From the cell containing the given text, extract its center point as [x, y] coordinate. 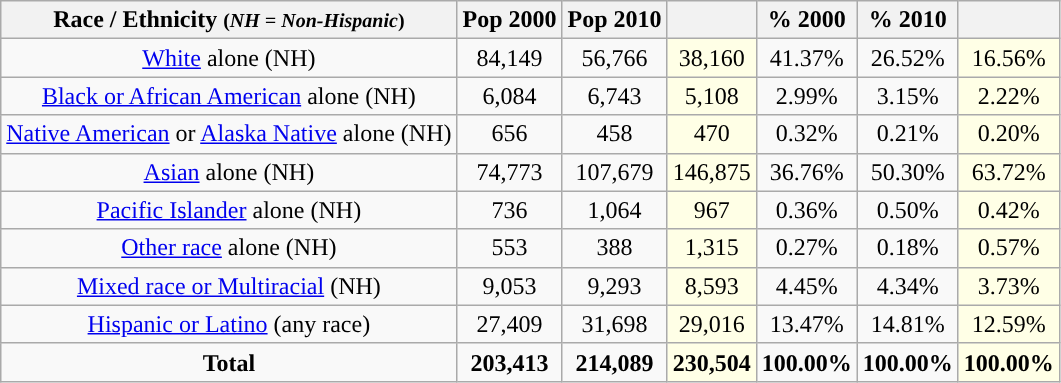
656 [510, 134]
12.59% [1008, 324]
38,160 [712, 58]
470 [712, 134]
56,766 [614, 58]
203,413 [510, 362]
74,773 [510, 172]
458 [614, 134]
1,315 [712, 248]
6,743 [614, 96]
0.18% [908, 248]
2.22% [1008, 96]
0.36% [806, 210]
Total [229, 362]
14.81% [908, 324]
6,084 [510, 96]
Hispanic or Latino (any race) [229, 324]
9,293 [614, 286]
16.56% [1008, 58]
0.50% [908, 210]
Black or African American alone (NH) [229, 96]
% 2000 [806, 20]
Pacific Islander alone (NH) [229, 210]
26.52% [908, 58]
84,149 [510, 58]
107,679 [614, 172]
% 2010 [908, 20]
1,064 [614, 210]
41.37% [806, 58]
27,409 [510, 324]
Native American or Alaska Native alone (NH) [229, 134]
White alone (NH) [229, 58]
0.21% [908, 134]
29,016 [712, 324]
0.57% [1008, 248]
9,053 [510, 286]
736 [510, 210]
Pop 2010 [614, 20]
5,108 [712, 96]
50.30% [908, 172]
4.34% [908, 286]
13.47% [806, 324]
4.45% [806, 286]
2.99% [806, 96]
Race / Ethnicity (NH = Non-Hispanic) [229, 20]
Pop 2000 [510, 20]
3.73% [1008, 286]
63.72% [1008, 172]
36.76% [806, 172]
553 [510, 248]
3.15% [908, 96]
230,504 [712, 362]
0.32% [806, 134]
8,593 [712, 286]
Other race alone (NH) [229, 248]
31,698 [614, 324]
967 [712, 210]
0.27% [806, 248]
214,089 [614, 362]
Mixed race or Multiracial (NH) [229, 286]
388 [614, 248]
0.20% [1008, 134]
146,875 [712, 172]
0.42% [1008, 210]
Asian alone (NH) [229, 172]
